Pinpoint the cell where the given text exists, returning its [x, y] midpoint coordinate. 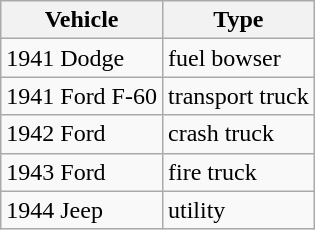
Vehicle [82, 20]
utility [238, 210]
transport truck [238, 96]
crash truck [238, 134]
fuel bowser [238, 58]
1941 Ford F-60 [82, 96]
1944 Jeep [82, 210]
1941 Dodge [82, 58]
Type [238, 20]
1943 Ford [82, 172]
fire truck [238, 172]
1942 Ford [82, 134]
